Return the (X, Y) coordinate for the center point of the cell that contains the specified text.  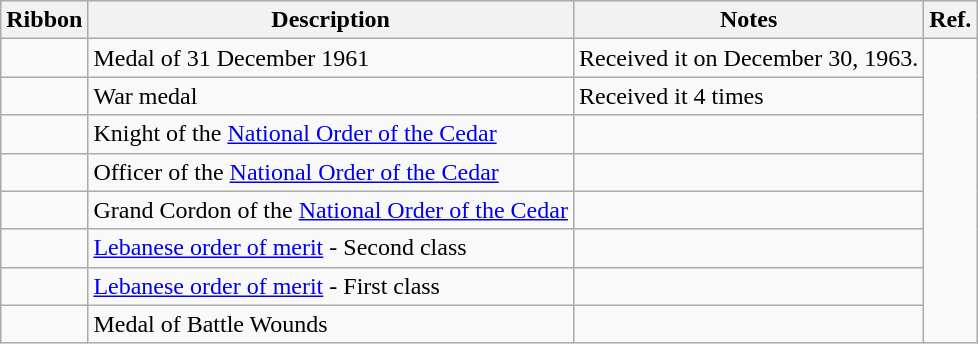
Ribbon (44, 20)
Notes (748, 20)
Lebanese order of merit - First class (331, 286)
Description (331, 20)
Ref. (950, 20)
Officer of the National Order of the Cedar (331, 172)
Medal of 31 December 1961 (331, 58)
Lebanese order of merit - Second class (331, 248)
Received it on December 30, 1963. (748, 58)
Knight of the National Order of the Cedar (331, 134)
Medal of Battle Wounds (331, 324)
Grand Cordon of the National Order of the Cedar (331, 210)
War medal (331, 96)
Received it 4 times (748, 96)
